Scan for the cell matching the given text and deliver its (X, Y) coordinate at center. 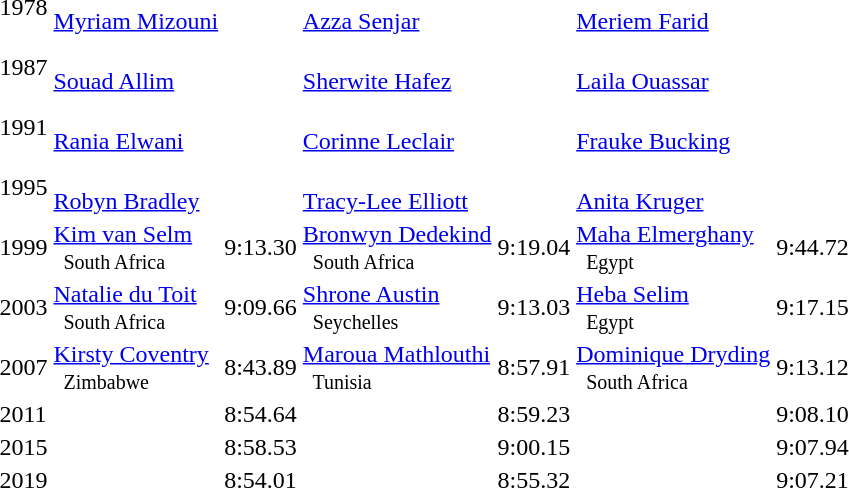
Sherwite Hafez (397, 68)
8:59.23 (534, 414)
8:58.53 (261, 447)
Frauke Bucking (674, 128)
9:13.03 (534, 308)
Bronwyn Dedekind South Africa (397, 248)
Maha Elmerghany Egypt (674, 248)
8:43.89 (261, 368)
Dominique Dryding South Africa (674, 368)
Corinne Leclair (397, 128)
Maroua Mathlouthi Tunisia (397, 368)
Rania Elwani (136, 128)
8:57.91 (534, 368)
9:09.66 (261, 308)
Souad Allim (136, 68)
9:00.15 (534, 447)
9:13.30 (261, 248)
Shrone Austin Seychelles (397, 308)
Kirsty Coventry Zimbabwe (136, 368)
Tracy-Lee Elliott (397, 188)
9:19.04 (534, 248)
Kim van Selm South Africa (136, 248)
Heba Selim Egypt (674, 308)
Laila Ouassar (674, 68)
Natalie du Toit South Africa (136, 308)
Anita Kruger (674, 188)
Robyn Bradley (136, 188)
8:54.64 (261, 414)
